Detect which cell encompasses the target text, then output its (X, Y) center coordinate. 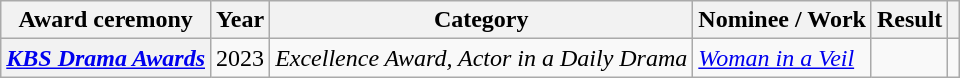
KBS Drama Awards (106, 58)
2023 (240, 58)
Woman in a Veil (782, 58)
Category (482, 20)
Nominee / Work (782, 20)
Year (240, 20)
Excellence Award, Actor in a Daily Drama (482, 58)
Result (909, 20)
Award ceremony (106, 20)
